From the cell containing the given text, extract its center point as [X, Y] coordinate. 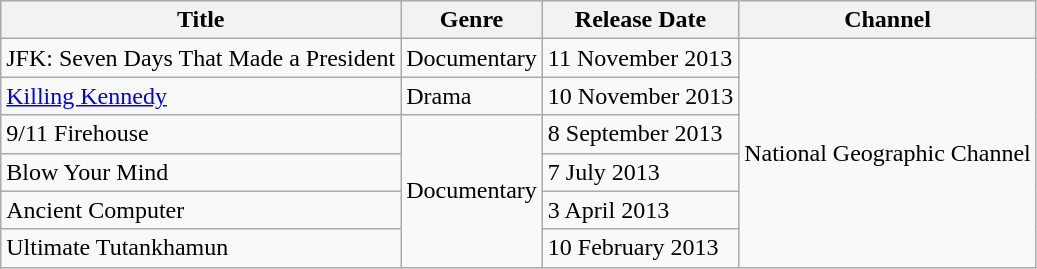
10 November 2013 [640, 96]
Ancient Computer [201, 210]
Blow Your Mind [201, 172]
9/11 Firehouse [201, 134]
11 November 2013 [640, 58]
Channel [888, 20]
JFK: Seven Days That Made a President [201, 58]
Killing Kennedy [201, 96]
10 February 2013 [640, 248]
Title [201, 20]
Genre [472, 20]
8 September 2013 [640, 134]
7 July 2013 [640, 172]
3 April 2013 [640, 210]
National Geographic Channel [888, 153]
Release Date [640, 20]
Drama [472, 96]
Ultimate Tutankhamun [201, 248]
